From the cell containing the given text, extract its center point as (x, y) coordinate. 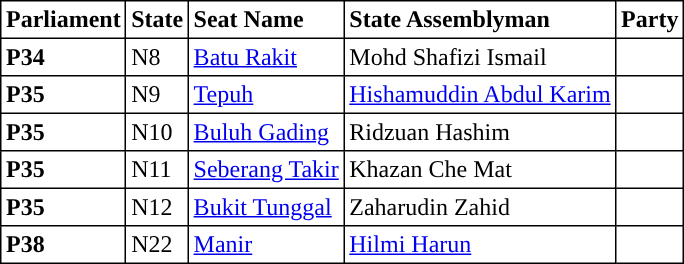
N8 (157, 57)
P34 (64, 57)
Seat Name (266, 20)
Party (650, 20)
N11 (157, 170)
N9 (157, 95)
N22 (157, 245)
Seberang Takir (266, 170)
Khazan Che Mat (480, 170)
P38 (64, 245)
Batu Rakit (266, 57)
State (157, 20)
Tepuh (266, 95)
Hilmi Harun (480, 245)
N10 (157, 132)
Mohd Shafizi Ismail (480, 57)
Bukit Tunggal (266, 207)
N12 (157, 207)
State Assemblyman (480, 20)
Parliament (64, 20)
Zaharudin Zahid (480, 207)
Buluh Gading (266, 132)
Ridzuan Hashim (480, 132)
Manir (266, 245)
Hishamuddin Abdul Karim (480, 95)
